From the cell containing the given text, extract its center point as (x, y) coordinate. 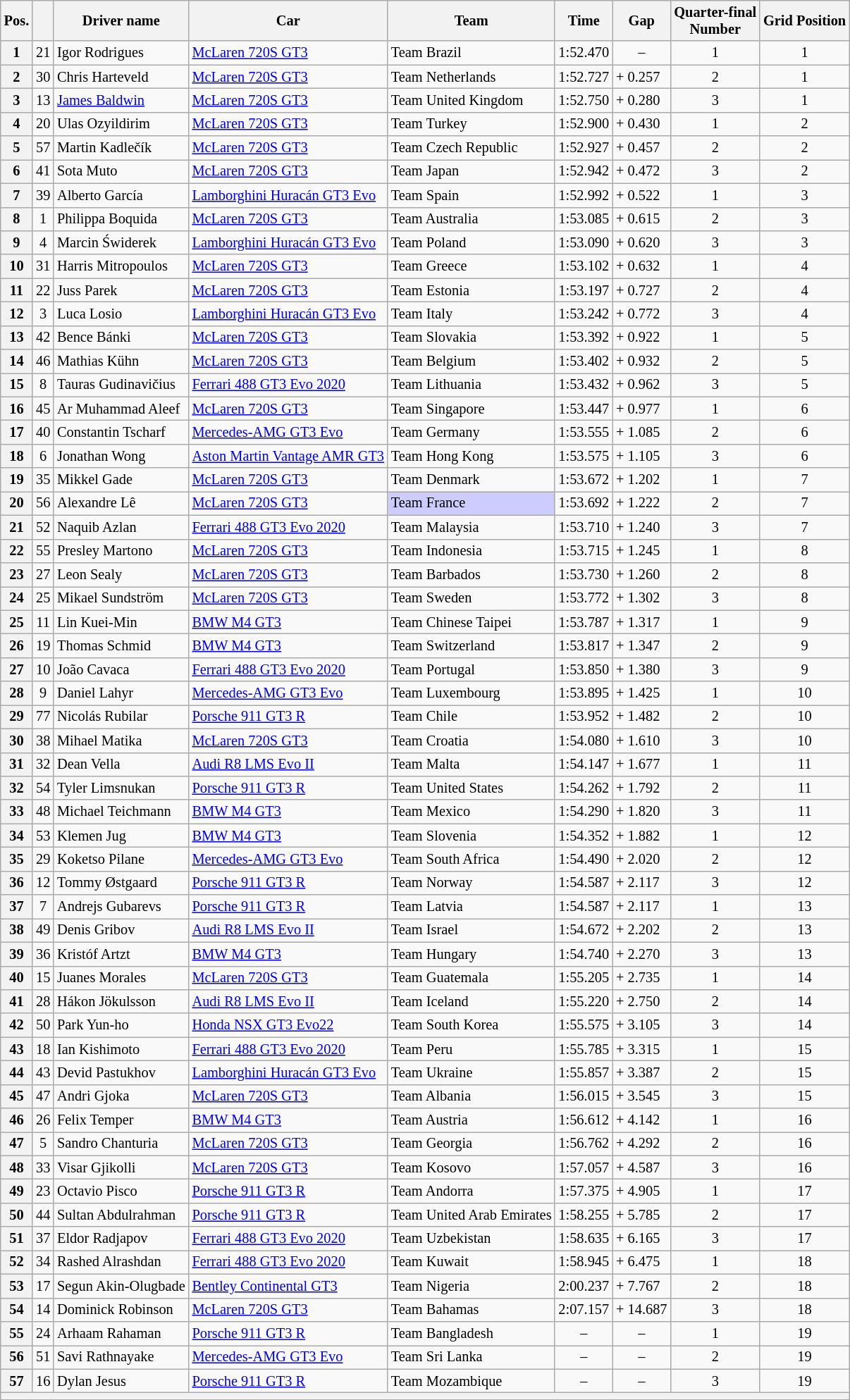
77 (43, 717)
Kristóf Artzt (121, 954)
Marcin Świderek (121, 242)
1:52.942 (584, 171)
Team Brazil (472, 53)
1:53.102 (584, 266)
+ 0.977 (641, 409)
+ 0.430 (641, 124)
Pos. (17, 20)
+ 0.280 (641, 100)
+ 0.257 (641, 77)
Dominick Robinson (121, 1310)
1:55.205 (584, 978)
1:52.992 (584, 195)
+ 1.085 (641, 432)
+ 3.315 (641, 1049)
1:58.635 (584, 1239)
Octavio Pisco (121, 1191)
Leon Sealy (121, 574)
Team Poland (472, 242)
Team Israel (472, 930)
+ 1.245 (641, 551)
Team Greece (472, 266)
+ 1.792 (641, 788)
Sultan Abdulrahman (121, 1215)
1:54.080 (584, 741)
1:57.057 (584, 1167)
+ 1.240 (641, 527)
1:55.785 (584, 1049)
Grid Position (805, 20)
+ 1.882 (641, 836)
1:54.740 (584, 954)
Team Estonia (472, 290)
1:56.612 (584, 1120)
+ 1.482 (641, 717)
+ 0.472 (641, 171)
Mathias Kühn (121, 361)
Team Peru (472, 1049)
+ 0.962 (641, 385)
1:54.290 (584, 812)
Team Switzerland (472, 645)
Team Ukraine (472, 1072)
1:55.857 (584, 1072)
Honda NSX GT3 Evo22 (288, 1025)
+ 1.425 (641, 693)
Gap (641, 20)
1:52.727 (584, 77)
+ 1.302 (641, 598)
Lin Kuei-Min (121, 622)
Denis Gribov (121, 930)
Team Portugal (472, 669)
1:53.197 (584, 290)
Philippa Boquida (121, 219)
1:53.817 (584, 645)
+ 4.292 (641, 1144)
Team Kosovo (472, 1167)
1:53.895 (584, 693)
1:52.470 (584, 53)
1:53.850 (584, 669)
Team South Africa (472, 859)
2:00.237 (584, 1286)
Juss Parek (121, 290)
Team Turkey (472, 124)
+ 1.222 (641, 503)
Team Germany (472, 432)
Nicolás Rubilar (121, 717)
1:56.015 (584, 1096)
Team Hungary (472, 954)
1:53.085 (584, 219)
Jonathan Wong (121, 456)
1:53.575 (584, 456)
+ 2.202 (641, 930)
Team Malaysia (472, 527)
Devid Pastukhov (121, 1072)
1:58.255 (584, 1215)
+ 1.260 (641, 574)
+ 4.587 (641, 1167)
Team Bahamas (472, 1310)
Team Japan (472, 171)
+ 1.677 (641, 764)
Team Mexico (472, 812)
Quarter-final Number (715, 20)
Mihael Matika (121, 741)
1:52.750 (584, 100)
+ 2.020 (641, 859)
1:53.787 (584, 622)
1:54.147 (584, 764)
Constantin Tscharf (121, 432)
+ 0.932 (641, 361)
+ 7.767 (641, 1286)
1:53.672 (584, 480)
Klemen Jug (121, 836)
Team Hong Kong (472, 456)
Mikkel Gade (121, 480)
1:53.730 (584, 574)
+ 6.165 (641, 1239)
Rashed Alrashdan (121, 1262)
Dean Vella (121, 764)
Bentley Continental GT3 (288, 1286)
Andri Gjoka (121, 1096)
Team Sri Lanka (472, 1357)
James Baldwin (121, 100)
Visar Gjikolli (121, 1167)
1:53.772 (584, 598)
1:53.447 (584, 409)
Koketso Pilane (121, 859)
Luca Losio (121, 314)
Team Bangladesh (472, 1333)
Team Czech Republic (472, 148)
Arhaam Rahaman (121, 1333)
Park Yun-ho (121, 1025)
1:52.927 (584, 148)
Alexandre Lê (121, 503)
Savi Rathnayake (121, 1357)
+ 3.545 (641, 1096)
Team Chinese Taipei (472, 622)
Team (472, 20)
1:55.575 (584, 1025)
Ian Kishimoto (121, 1049)
Team Chile (472, 717)
+ 1.105 (641, 456)
Team South Korea (472, 1025)
Team Denmark (472, 480)
1:53.715 (584, 551)
1:53.242 (584, 314)
Segun Akin-Olugbade (121, 1286)
Dylan Jesus (121, 1381)
Aston Martin Vantage AMR GT3 (288, 456)
Team Lithuania (472, 385)
Car (288, 20)
1:56.762 (584, 1144)
Team Iceland (472, 1001)
Team United Arab Emirates (472, 1215)
+ 2.270 (641, 954)
+ 4.142 (641, 1120)
Sandro Chanturia (121, 1144)
1:53.392 (584, 337)
Team Uzbekistan (472, 1239)
Naquib Azlan (121, 527)
Team Kuwait (472, 1262)
Ar Muhammad Aleef (121, 409)
1:55.220 (584, 1001)
Juanes Morales (121, 978)
Time (584, 20)
Team Sweden (472, 598)
1:53.952 (584, 717)
Team United States (472, 788)
+ 0.615 (641, 219)
Team Barbados (472, 574)
1:53.432 (584, 385)
Thomas Schmid (121, 645)
Team Malta (472, 764)
Hákon Jökulsson (121, 1001)
1:58.945 (584, 1262)
1:53.692 (584, 503)
Tommy Østgaard (121, 883)
1:54.672 (584, 930)
1:52.900 (584, 124)
Chris Harteveld (121, 77)
Team Australia (472, 219)
Eldor Radjapov (121, 1239)
Driver name (121, 20)
1:53.090 (584, 242)
+ 0.922 (641, 337)
Daniel Lahyr (121, 693)
Team Luxembourg (472, 693)
+ 0.772 (641, 314)
Team Slovenia (472, 836)
1:57.375 (584, 1191)
Team United Kingdom (472, 100)
+ 2.750 (641, 1001)
Team Norway (472, 883)
Michael Teichmann (121, 812)
+ 1.820 (641, 812)
+ 3.387 (641, 1072)
Team Spain (472, 195)
+ 14.687 (641, 1310)
Tauras Gudinavičius (121, 385)
Team Latvia (472, 907)
Team Netherlands (472, 77)
+ 1.380 (641, 669)
+ 3.105 (641, 1025)
Mikael Sundström (121, 598)
+ 4.905 (641, 1191)
Team Singapore (472, 409)
1:54.490 (584, 859)
+ 0.727 (641, 290)
Tyler Limsnukan (121, 788)
1:54.262 (584, 788)
Team Georgia (472, 1144)
Team Mozambique (472, 1381)
Ulas Ozyildirim (121, 124)
+ 0.632 (641, 266)
Team Albania (472, 1096)
+ 0.620 (641, 242)
Team Nigeria (472, 1286)
+ 5.785 (641, 1215)
+ 0.457 (641, 148)
João Cavaca (121, 669)
Harris Mitropoulos (121, 266)
+ 1.347 (641, 645)
2:07.157 (584, 1310)
+ 1.610 (641, 741)
Felix Temper (121, 1120)
Bence Bánki (121, 337)
1:53.710 (584, 527)
Alberto García (121, 195)
Sota Muto (121, 171)
+ 6.475 (641, 1262)
Andrejs Gubarevs (121, 907)
Team France (472, 503)
Team Austria (472, 1120)
Team Guatemala (472, 978)
Team Italy (472, 314)
Team Croatia (472, 741)
1:53.402 (584, 361)
1:53.555 (584, 432)
1:54.352 (584, 836)
Presley Martono (121, 551)
+ 2.735 (641, 978)
Team Indonesia (472, 551)
+ 1.202 (641, 480)
+ 1.317 (641, 622)
Team Belgium (472, 361)
Team Slovakia (472, 337)
Igor Rodrigues (121, 53)
Martin Kadlečík (121, 148)
Team Andorra (472, 1191)
+ 0.522 (641, 195)
